Scan for the cell matching the given text and deliver its (x, y) coordinate at center. 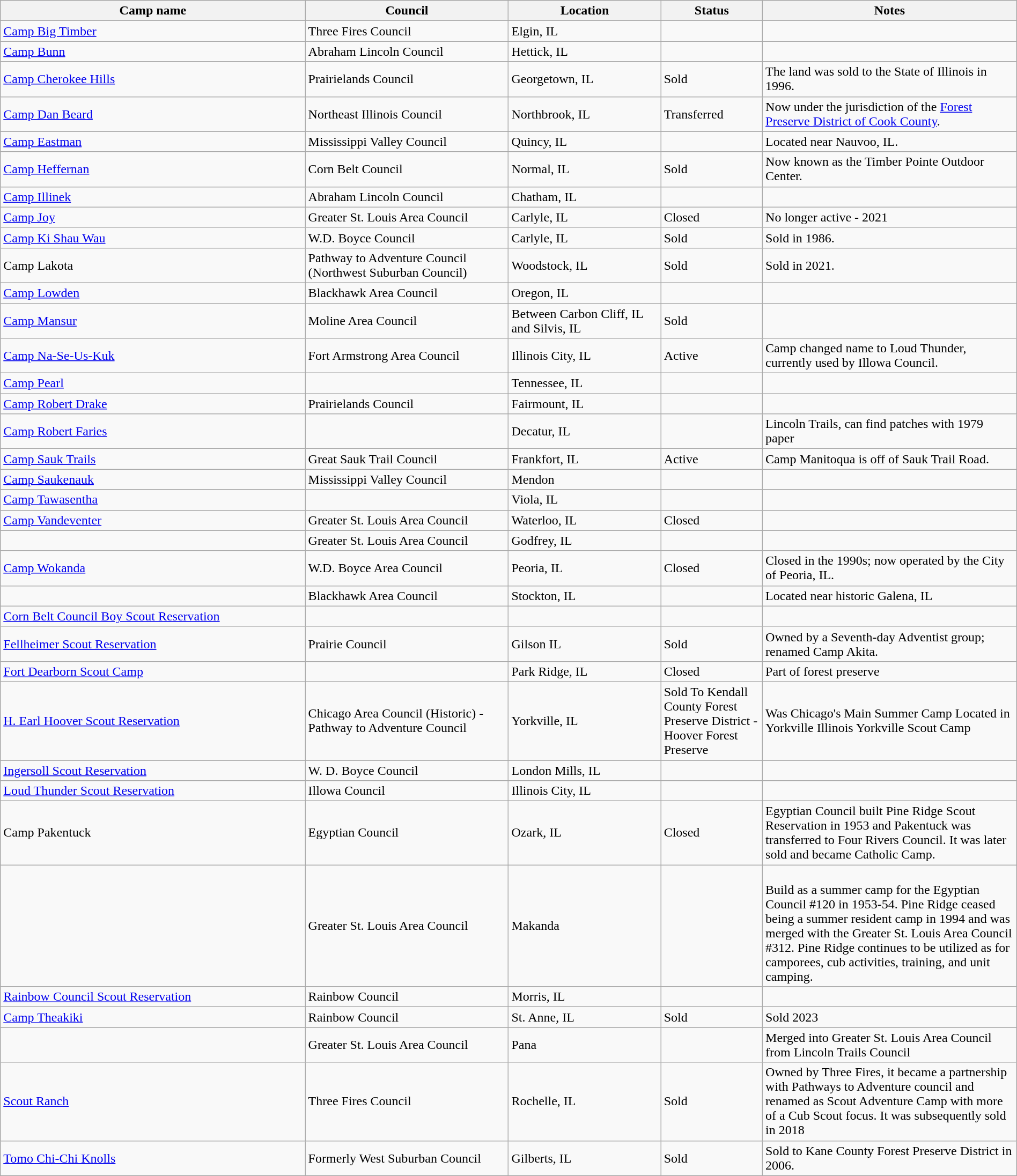
W. D. Boyce Council (407, 771)
Camp Pearl (153, 383)
Sold in 2021. (890, 265)
Fellheimer Scout Reservation (153, 644)
Moline Area Council (407, 321)
Godfrey, IL (585, 541)
Pana (585, 1045)
Peoria, IL (585, 568)
Camp changed name to Loud Thunder, currently used by Illowa Council. (890, 356)
Part of forest preserve (890, 671)
Viola, IL (585, 500)
Formerly West Suburban Council (407, 1158)
Was Chicago's Main Summer Camp Located in Yorkville Illinois Yorkville Scout Camp (890, 721)
Fairmount, IL (585, 404)
Camp Bunn (153, 51)
Merged into Greater St. Louis Area Council from Lincoln Trails Council (890, 1045)
Frankfort, IL (585, 459)
Camp Tawasentha (153, 500)
Now known as the Timber Pointe Outdoor Center. (890, 169)
Sold in 1986. (890, 238)
Ingersoll Scout Reservation (153, 771)
Camp Theakiki (153, 1017)
Northbrook, IL (585, 114)
Elgin, IL (585, 31)
Camp Vandeventer (153, 520)
Lincoln Trails, can find patches with 1979 paper (890, 431)
Camp Manitoqua is off of Sauk Trail Road. (890, 459)
Camp Eastman (153, 142)
Camp Robert Drake (153, 404)
St. Anne, IL (585, 1017)
Camp Illinek (153, 197)
Camp Big Timber (153, 31)
Fort Armstrong Area Council (407, 356)
Normal, IL (585, 169)
Status (711, 11)
W.D. Boyce Council (407, 238)
Stockton, IL (585, 596)
Sold 2023 (890, 1017)
Camp Robert Faries (153, 431)
Gilson IL (585, 644)
Camp Joy (153, 217)
Tomo Chi-Chi Knolls (153, 1158)
Corn Belt Council Boy Scout Reservation (153, 616)
Camp Saukenauk (153, 479)
Council (407, 11)
Sold to Kane County Forest Preserve District in 2006. (890, 1158)
Rainbow Council Scout Reservation (153, 997)
Located near Nauvoo, IL. (890, 142)
Yorkville, IL (585, 721)
Park Ridge, IL (585, 671)
Camp Mansur (153, 321)
Camp Cherokee Hills (153, 79)
Illowa Council (407, 791)
Scout Ranch (153, 1101)
Sold To Kendall County Forest Preserve District - Hoover Forest Preserve (711, 721)
Ozark, IL (585, 833)
Closed in the 1990s; now operated by the City of Peoria, IL. (890, 568)
London Mills, IL (585, 771)
Loud Thunder Scout Reservation (153, 791)
Morris, IL (585, 997)
Northeast Illinois Council (407, 114)
Great Sauk Trail Council (407, 459)
Georgetown, IL (585, 79)
Chicago Area Council (Historic) - Pathway to Adventure Council (407, 721)
Location (585, 11)
Camp Wokanda (153, 568)
Camp Dan Beard (153, 114)
Tennessee, IL (585, 383)
Corn Belt Council (407, 169)
Fort Dearborn Scout Camp (153, 671)
Egyptian Council (407, 833)
Waterloo, IL (585, 520)
Camp Ki Shau Wau (153, 238)
Decatur, IL (585, 431)
Between Carbon Cliff, IL and Silvis, IL (585, 321)
Prairie Council (407, 644)
Transferred (711, 114)
Mendon (585, 479)
Pathway to Adventure Council (Northwest Suburban Council) (407, 265)
Woodstock, IL (585, 265)
Camp Sauk Trails (153, 459)
Oregon, IL (585, 293)
Notes (890, 11)
H. Earl Hoover Scout Reservation (153, 721)
Hettick, IL (585, 51)
Camp name (153, 11)
Camp Heffernan (153, 169)
Camp Lakota (153, 265)
Owned by a Seventh-day Adventist group; renamed Camp Akita. (890, 644)
Camp Pakentuck (153, 833)
The land was sold to the State of Illinois in 1996. (890, 79)
Camp Lowden (153, 293)
Now under the jurisdiction of the Forest Preserve District of Cook County. (890, 114)
Camp Na-Se-Us-Kuk (153, 356)
Quincy, IL (585, 142)
No longer active - 2021 (890, 217)
Located near historic Galena, IL (890, 596)
Makanda (585, 926)
Gilberts, IL (585, 1158)
Rochelle, IL (585, 1101)
Chatham, IL (585, 197)
W.D. Boyce Area Council (407, 568)
